Provide the [X, Y] coordinate of the cell's center where the given text is located.  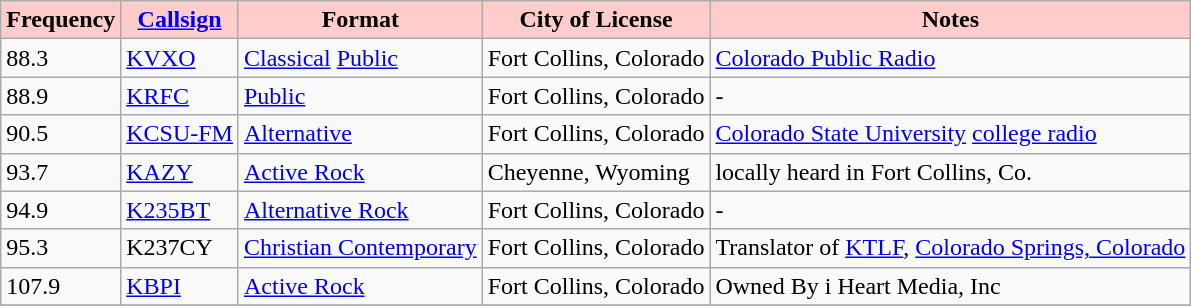
Owned By i Heart Media, Inc [950, 286]
City of License [596, 20]
K237CY [180, 248]
KAZY [180, 172]
95.3 [61, 248]
Translator of KTLF, Colorado Springs, Colorado [950, 248]
Callsign [180, 20]
Colorado Public Radio [950, 58]
K235BT [180, 210]
Public [360, 96]
Alternative Rock [360, 210]
93.7 [61, 172]
KRFC [180, 96]
KCSU-FM [180, 134]
Alternative [360, 134]
Classical Public [360, 58]
90.5 [61, 134]
locally heard in Fort Collins, Co. [950, 172]
Christian Contemporary [360, 248]
KVXO [180, 58]
88.3 [61, 58]
Cheyenne, Wyoming [596, 172]
94.9 [61, 210]
Notes [950, 20]
Format [360, 20]
88.9 [61, 96]
Colorado State University college radio [950, 134]
Frequency [61, 20]
KBPI [180, 286]
107.9 [61, 286]
